Identify which cell holds the provided text, then report its (X, Y) central coordinate. 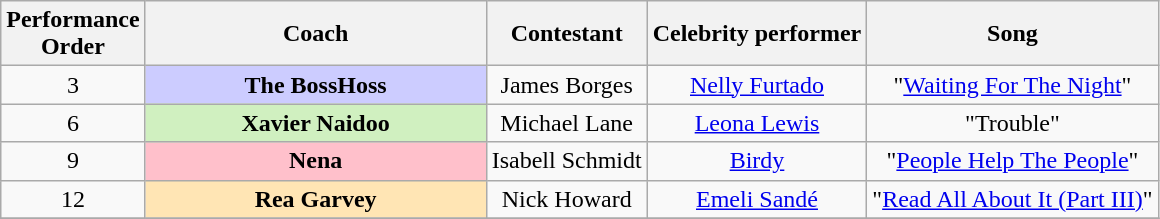
Leona Lewis (757, 123)
"Trouble" (1012, 123)
Nick Howard (566, 199)
3 (73, 85)
Contestant (566, 34)
Emeli Sandé (757, 199)
12 (73, 199)
Song (1012, 34)
Isabell Schmidt (566, 161)
Michael Lane (566, 123)
"People Help The People" (1012, 161)
6 (73, 123)
Birdy (757, 161)
Celebrity performer (757, 34)
Xavier Naidoo (316, 123)
The BossHoss (316, 85)
"Waiting For The Night" (1012, 85)
Coach (316, 34)
"Read All About It (Part III)" (1012, 199)
James Borges (566, 85)
Nelly Furtado (757, 85)
Rea Garvey (316, 199)
9 (73, 161)
Performance Order (73, 34)
Nena (316, 161)
